Detect which cell encompasses the target text, then output its (x, y) center coordinate. 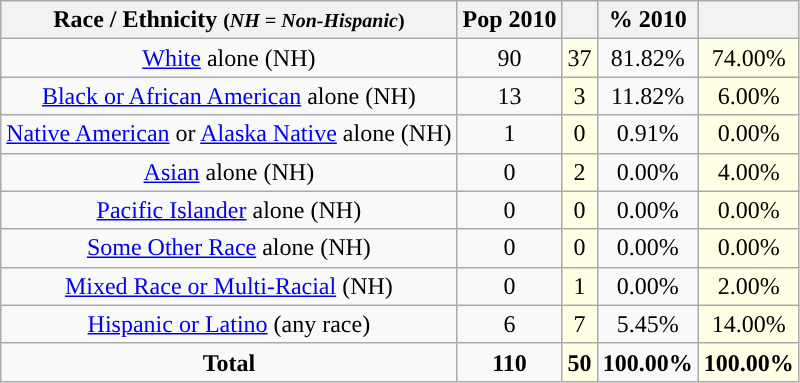
2.00% (748, 286)
Pacific Islander alone (NH) (229, 210)
7 (580, 324)
6.00% (748, 96)
14.00% (748, 324)
81.82% (648, 58)
Black or African American alone (NH) (229, 96)
2 (580, 172)
Asian alone (NH) (229, 172)
11.82% (648, 96)
6 (510, 324)
50 (580, 362)
74.00% (748, 58)
110 (510, 362)
Pop 2010 (510, 20)
90 (510, 58)
Mixed Race or Multi-Racial (NH) (229, 286)
5.45% (648, 324)
Hispanic or Latino (any race) (229, 324)
Some Other Race alone (NH) (229, 248)
Total (229, 362)
White alone (NH) (229, 58)
37 (580, 58)
13 (510, 96)
0.91% (648, 134)
% 2010 (648, 20)
Race / Ethnicity (NH = Non-Hispanic) (229, 20)
Native American or Alaska Native alone (NH) (229, 134)
4.00% (748, 172)
3 (580, 96)
